Locate the cell with the specified text and output its (X, Y) center coordinate. 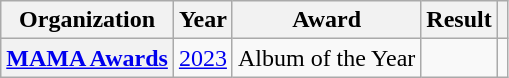
Year (202, 20)
Award (326, 20)
MAMA Awards (88, 58)
Organization (88, 20)
Result (459, 20)
Album of the Year (326, 58)
2023 (202, 58)
